Capture the cell that displays the provided text and extract its (X, Y) central coordinate. 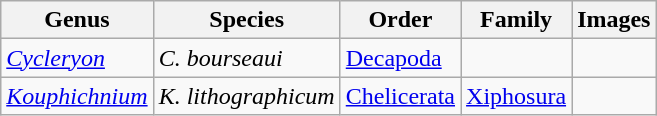
Species (246, 20)
Images (614, 20)
Family (516, 20)
Chelicerata (400, 96)
Xiphosura (516, 96)
K. lithographicum (246, 96)
Cycleryon (77, 58)
C. bourseaui (246, 58)
Genus (77, 20)
Order (400, 20)
Kouphichnium (77, 96)
Decapoda (400, 58)
